Detect which cell encompasses the target text, then output its (X, Y) center coordinate. 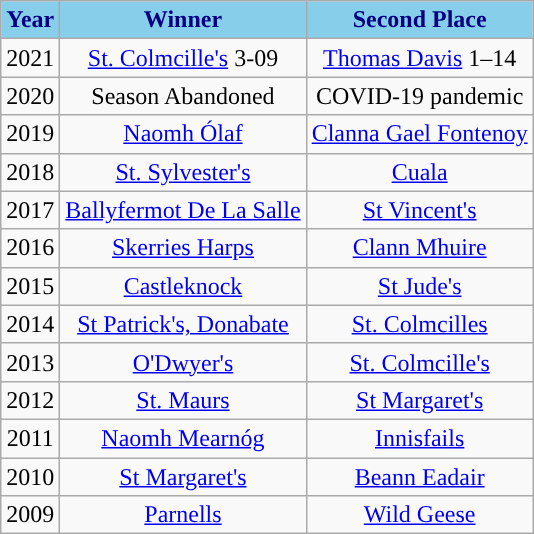
Clanna Gael Fontenoy (420, 134)
Naomh Ólaf (183, 134)
2020 (30, 96)
2011 (30, 438)
Wild Geese (420, 515)
Winner (183, 20)
2013 (30, 362)
Thomas Davis 1–14 (420, 58)
Ballyfermot De La Salle (183, 210)
St Jude's (420, 286)
2014 (30, 324)
2015 (30, 286)
Skerries Harps (183, 248)
2012 (30, 400)
Cuala (420, 172)
Year (30, 20)
2018 (30, 172)
St. Colmcilles (420, 324)
O'Dwyer's (183, 362)
Castleknock (183, 286)
2017 (30, 210)
COVID-19 pandemic (420, 96)
2016 (30, 248)
Innisfails (420, 438)
St. Sylvester's (183, 172)
2019 (30, 134)
St. Maurs (183, 400)
St. Colmcille's (420, 362)
2021 (30, 58)
Beann Eadair (420, 477)
Parnells (183, 515)
Season Abandoned (183, 96)
Naomh Mearnóg (183, 438)
Clann Mhuire (420, 248)
Second Place (420, 20)
2010 (30, 477)
St Vincent's (420, 210)
St Patrick's, Donabate (183, 324)
St. Colmcille's 3-09 (183, 58)
2009 (30, 515)
